Extract the [x, y] coordinate from the center of the cell holding the provided text.  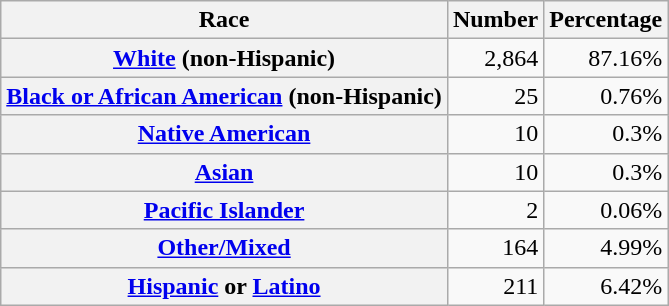
Percentage [606, 20]
White (non-Hispanic) [224, 58]
2 [495, 210]
4.99% [606, 248]
211 [495, 286]
Asian [224, 172]
Pacific Islander [224, 210]
Hispanic or Latino [224, 286]
Native American [224, 134]
87.16% [606, 58]
Other/Mixed [224, 248]
164 [495, 248]
2,864 [495, 58]
25 [495, 96]
Black or African American (non-Hispanic) [224, 96]
Race [224, 20]
0.06% [606, 210]
6.42% [606, 286]
0.76% [606, 96]
Number [495, 20]
